From the cell containing the given text, extract its center point as (X, Y) coordinate. 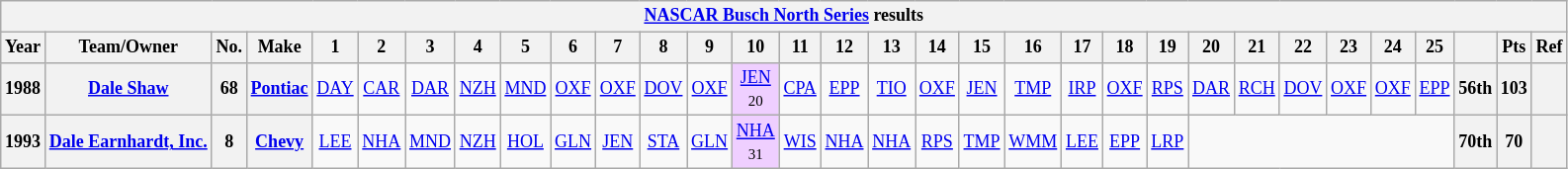
10 (755, 47)
2 (382, 47)
No. (229, 47)
Make (279, 47)
70 (1515, 142)
Dale Shaw (129, 89)
Pts (1515, 47)
1988 (24, 89)
Dale Earnhardt, Inc. (129, 142)
NASCAR Busch North Series results (784, 16)
7 (617, 47)
56th (1475, 89)
24 (1392, 47)
18 (1125, 47)
11 (800, 47)
WIS (800, 142)
5 (526, 47)
68 (229, 89)
13 (892, 47)
9 (710, 47)
Chevy (279, 142)
16 (1033, 47)
17 (1083, 47)
19 (1168, 47)
14 (937, 47)
70th (1475, 142)
20 (1212, 47)
JEN20 (755, 89)
LRP (1168, 142)
1 (335, 47)
4 (478, 47)
103 (1515, 89)
DAY (335, 89)
3 (431, 47)
Pontiac (279, 89)
1993 (24, 142)
25 (1435, 47)
15 (982, 47)
Ref (1549, 47)
TIO (892, 89)
CPA (800, 89)
WMM (1033, 142)
NHA31 (755, 142)
12 (844, 47)
Year (24, 47)
Team/Owner (129, 47)
RCH (1257, 89)
STA (663, 142)
23 (1349, 47)
21 (1257, 47)
IRP (1083, 89)
HOL (526, 142)
CAR (382, 89)
6 (573, 47)
22 (1303, 47)
